Determine the (X, Y) coordinate at the center of the cell enclosing the given text.  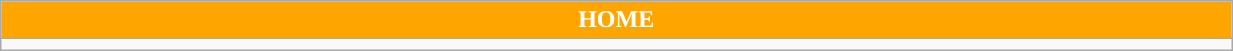
HOME (616, 20)
